Provide the (x, y) coordinate of the cell's center where the given text is located.  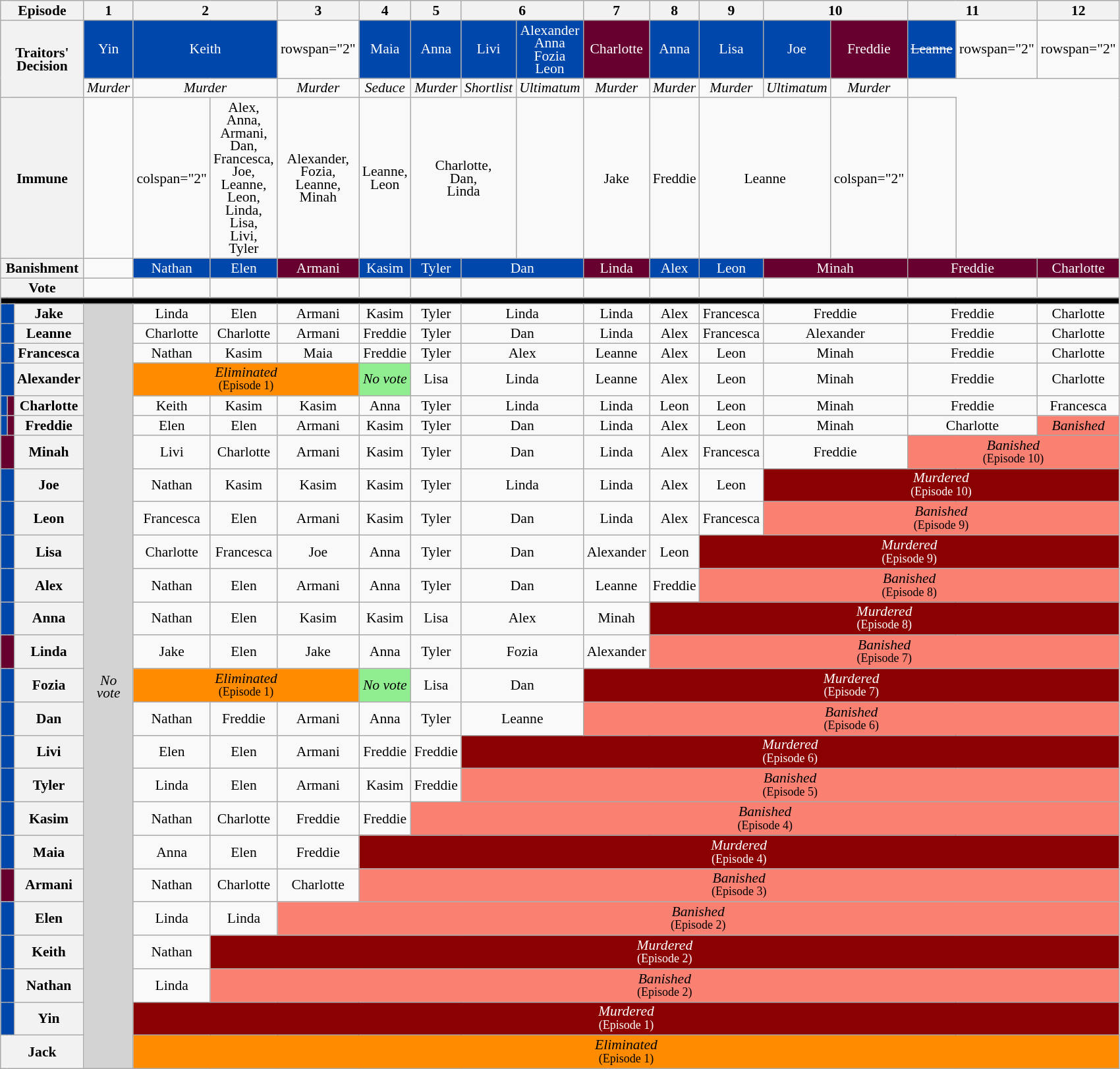
Immune (42, 178)
Banished (Episode 5) (791, 785)
Banished (Episode 3) (739, 885)
7 (617, 11)
Banished (Episode 4) (766, 819)
Episode (42, 11)
9 (731, 11)
Traitors'Decision (42, 59)
AlexanderAnnaFoziaLeon (549, 49)
2 (206, 11)
Murdered (Episode 9) (909, 552)
1 (108, 11)
Leanne,Leon (385, 178)
Charlotte,Dan,Linda (464, 178)
Murdered (Episode 1) (626, 1018)
Banished (Episode 9) (941, 519)
Murdered (Episode 8) (884, 619)
4 (385, 11)
Banished (Episode 6) (851, 719)
11 (972, 11)
6 (522, 11)
Banished (Episode 8) (909, 585)
Seduce (385, 88)
Eliminated (Episode 1) (626, 1053)
Murdered (Episode 2) (665, 952)
10 (835, 11)
Murdered (Episode 6) (791, 752)
Murdered (Episode 4) (739, 852)
Vote (42, 288)
Banishment (42, 269)
12 (1078, 11)
Alex,Anna,Armani,Dan,Francesca,Joe,Leanne,Leon,Linda,Lisa,Livi,Tyler (244, 178)
Novote (108, 686)
Banished (Episode 7) (884, 652)
Jack (42, 1053)
Banished (1078, 425)
3 (318, 11)
8 (675, 11)
Banished (Episode 10) (1013, 452)
Murdered (Episode 7) (851, 685)
Alexander,Fozia,Leanne,Minah (318, 178)
5 (436, 11)
Murdered (Episode 10) (941, 485)
Shortlist (489, 88)
